Pinpoint the cell where the given text exists, returning its (X, Y) midpoint coordinate. 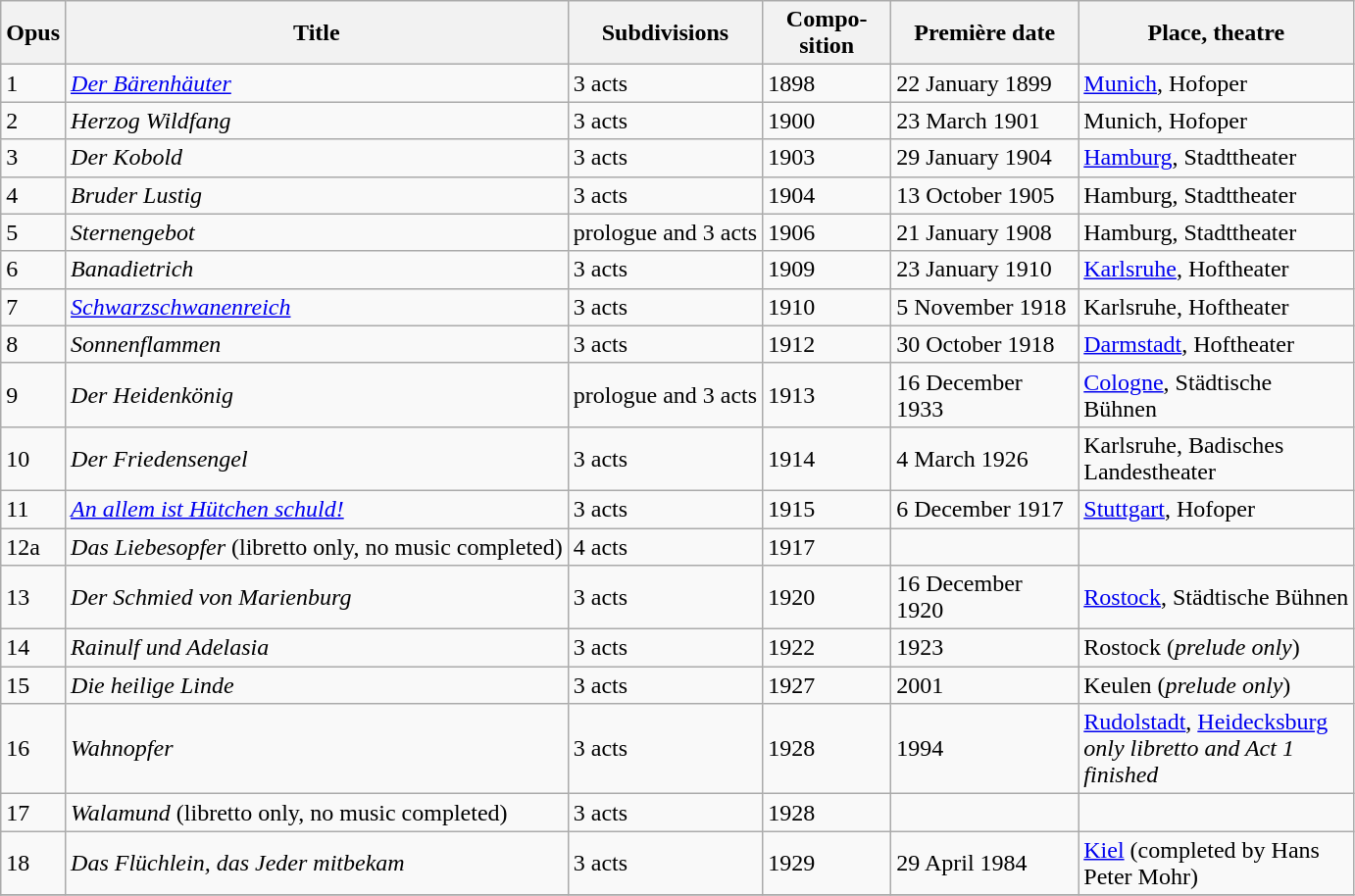
4 acts (665, 546)
22 January 1899 (984, 83)
16 December 1933 (984, 394)
8 (33, 344)
1914 (828, 459)
Die heilige Linde (318, 685)
5 November 1918 (984, 307)
Sub­divisions (665, 33)
Rainulf und Adelasia (318, 648)
1912 (828, 344)
1903 (828, 158)
Keulen (prelude only) (1216, 685)
5 (33, 232)
15 (33, 685)
Rostock, Städtische Bühnen (1216, 598)
Herzog Wildfang (318, 121)
Darmstadt, Hoftheater (1216, 344)
Schwarzschwanenreich (318, 307)
1915 (828, 509)
Cologne, Städtische Bühnen (1216, 394)
4 March 1926 (984, 459)
Karlsruhe, Badisches Landestheater (1216, 459)
1906 (828, 232)
Wahnopfer (318, 749)
Compo-sition (828, 33)
Der Schmied von Marienburg (318, 598)
9 (33, 394)
23 March 1901 (984, 121)
1913 (828, 394)
4 (33, 195)
1910 (828, 307)
1929 (828, 863)
12a (33, 546)
Sonnenflammen (318, 344)
30 October 1918 (984, 344)
2001 (984, 685)
Sternengebot (318, 232)
Rostock (prelude only) (1216, 648)
6 December 1917 (984, 509)
1909 (828, 270)
11 (33, 509)
16 December 1920 (984, 598)
Das Flüchlein, das Jeder mitbekam (318, 863)
Opus (33, 33)
An allem ist Hütchen schuld! (318, 509)
1927 (828, 685)
1898 (828, 83)
23 January 1910 (984, 270)
Der Heidenkönig (318, 394)
1904 (828, 195)
13 (33, 598)
1920 (828, 598)
1994 (984, 749)
7 (33, 307)
1 (33, 83)
Place, theatre (1216, 33)
10 (33, 459)
Der Kobold (318, 158)
Bruder Lustig (318, 195)
3 (33, 158)
Der Bärenhäuter (318, 83)
Première date (984, 33)
1900 (828, 121)
Kiel (completed by Hans Peter Mohr) (1216, 863)
18 (33, 863)
Banadietrich (318, 270)
29 April 1984 (984, 863)
1923 (984, 648)
Rudolstadt, Heidecksburg only libretto and Act 1 finished (1216, 749)
13 October 1905 (984, 195)
Walamund (libretto only, no music completed) (318, 813)
14 (33, 648)
Title (318, 33)
1917 (828, 546)
Der Friedensengel (318, 459)
16 (33, 749)
2 (33, 121)
Stuttgart, Hofoper (1216, 509)
Das Liebesopfer (libretto only, no music completed) (318, 546)
6 (33, 270)
1922 (828, 648)
17 (33, 813)
29 January 1904 (984, 158)
21 January 1908 (984, 232)
